Scan for the cell matching the given text and deliver its [x, y] coordinate at center. 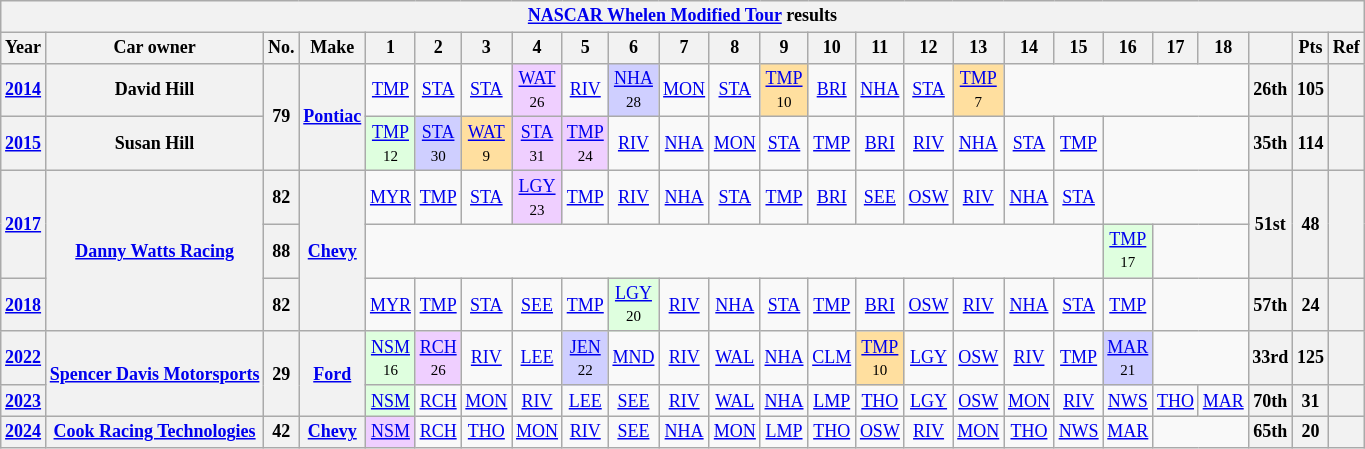
70th [1270, 400]
2024 [24, 432]
1 [391, 48]
35th [1270, 144]
David Hill [154, 90]
TMP12 [391, 144]
10 [832, 48]
MAR21 [1128, 358]
2 [438, 48]
5 [585, 48]
105 [1311, 90]
MND [634, 358]
13 [978, 48]
8 [734, 48]
STA30 [438, 144]
2015 [24, 144]
29 [282, 374]
48 [1311, 224]
18 [1223, 48]
16 [1128, 48]
12 [928, 48]
24 [1311, 305]
31 [1311, 400]
7 [684, 48]
NHA28 [634, 90]
Ref [1346, 48]
Car owner [154, 48]
Pts [1311, 48]
Make [332, 48]
11 [880, 48]
Ford [332, 374]
125 [1311, 358]
65th [1270, 432]
3 [486, 48]
WAT9 [486, 144]
26th [1270, 90]
14 [1030, 48]
57th [1270, 305]
RCH26 [438, 358]
Danny Watts Racing [154, 250]
NASCAR Whelen Modified Tour results [682, 16]
33rd [1270, 358]
9 [784, 48]
LGY20 [634, 305]
88 [282, 251]
LGY23 [538, 197]
NSM16 [391, 358]
2022 [24, 358]
CLM [832, 358]
20 [1311, 432]
79 [282, 116]
4 [538, 48]
17 [1176, 48]
51st [1270, 224]
Cook Racing Technologies [154, 432]
114 [1311, 144]
TMP17 [1128, 251]
2014 [24, 90]
Year [24, 48]
Susan Hill [154, 144]
TMP7 [978, 90]
15 [1078, 48]
42 [282, 432]
6 [634, 48]
2017 [24, 224]
2023 [24, 400]
2018 [24, 305]
No. [282, 48]
Pontiac [332, 116]
WAT26 [538, 90]
JEN22 [585, 358]
Spencer Davis Motorsports [154, 374]
TMP24 [585, 144]
STA31 [538, 144]
